From the cell containing the given text, extract its center point as [X, Y] coordinate. 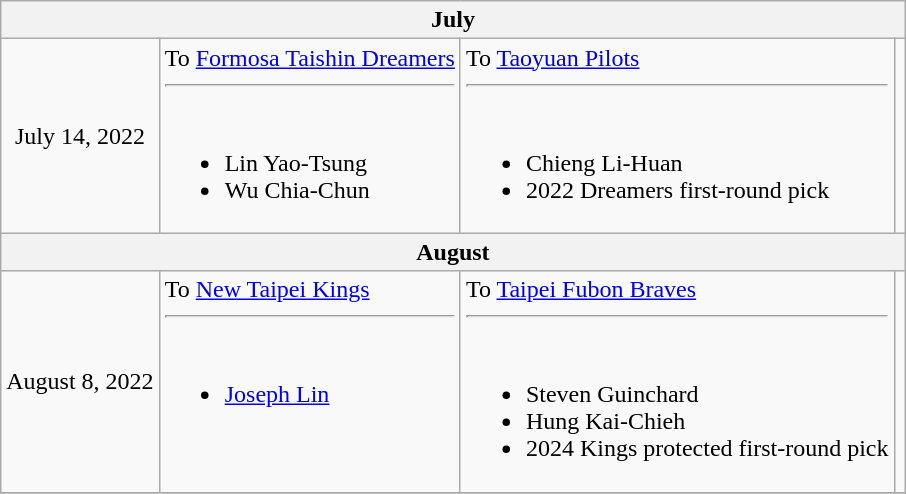
To Formosa Taishin DreamersLin Yao-TsungWu Chia-Chun [310, 136]
July 14, 2022 [80, 136]
August 8, 2022 [80, 382]
To Taipei Fubon BravesSteven GuinchardHung Kai-Chieh2024 Kings protected first-round pick [677, 382]
To New Taipei KingsJoseph Lin [310, 382]
July [453, 20]
To Taoyuan PilotsChieng Li-Huan2022 Dreamers first-round pick [677, 136]
August [453, 252]
